Extract the (X, Y) coordinate from the center of the cell holding the provided text.  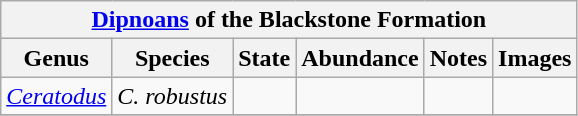
Ceratodus (56, 96)
Genus (56, 58)
State (264, 58)
Images (535, 58)
C. robustus (172, 96)
Dipnoans of the Blackstone Formation (289, 20)
Notes (458, 58)
Abundance (360, 58)
Species (172, 58)
